From the cell containing the given text, extract its center point as [X, Y] coordinate. 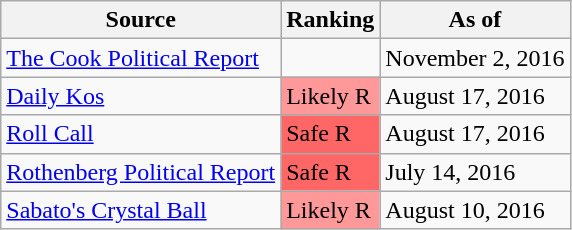
Daily Kos [141, 96]
As of [475, 20]
Rothenberg Political Report [141, 172]
July 14, 2016 [475, 172]
Roll Call [141, 134]
The Cook Political Report [141, 58]
Ranking [330, 20]
November 2, 2016 [475, 58]
Sabato's Crystal Ball [141, 210]
August 10, 2016 [475, 210]
Source [141, 20]
